For the text-containing cell, return its midpoint in (x, y) coordinate format. 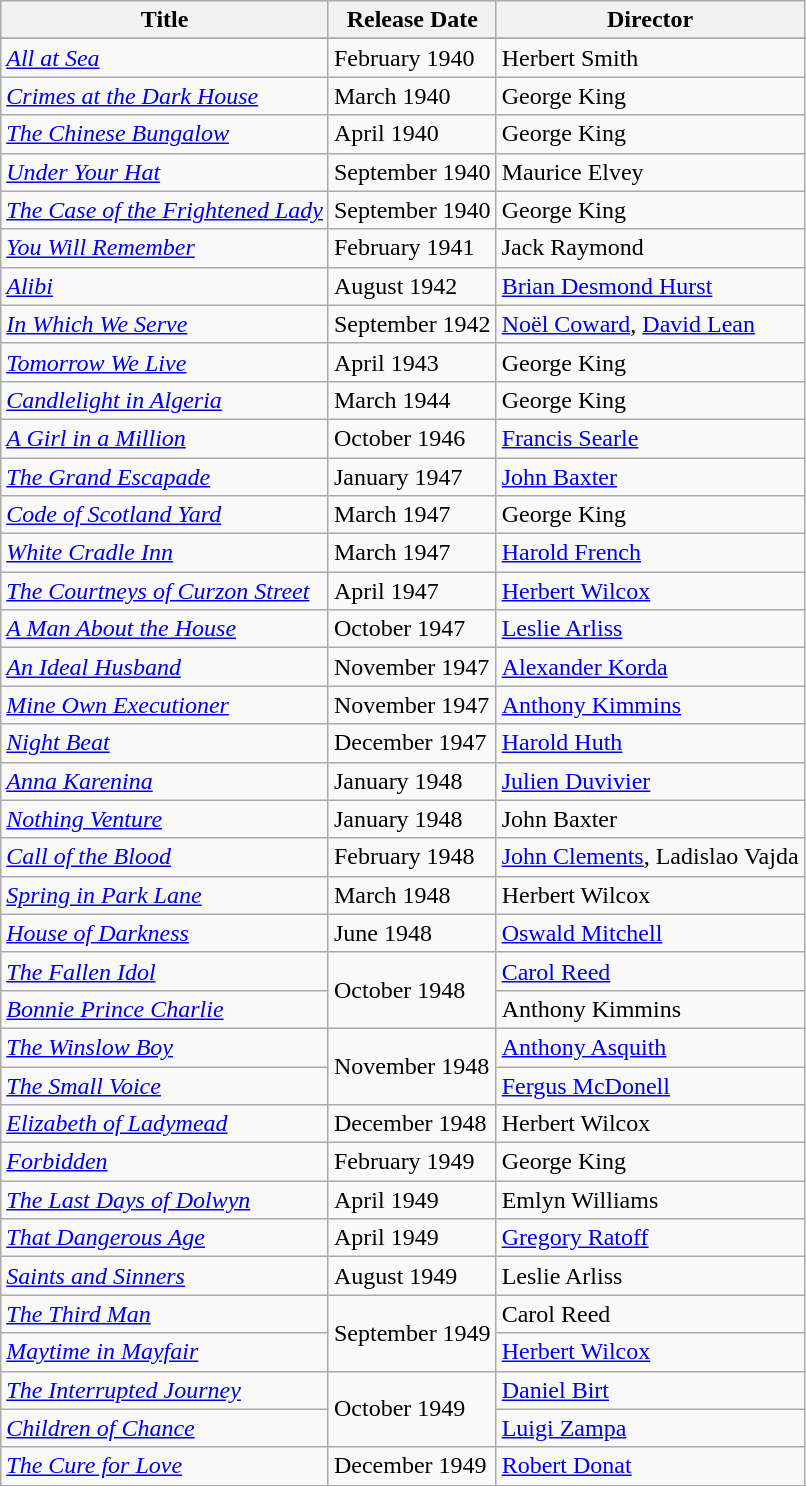
October 1946 (412, 438)
Code of Scotland Yard (165, 515)
Fergus McDonell (650, 1085)
October 1949 (412, 1409)
A Man About the House (165, 629)
The Fallen Idol (165, 971)
A Girl in a Million (165, 438)
February 1940 (412, 58)
The Interrupted Journey (165, 1390)
December 1949 (412, 1466)
December 1947 (412, 743)
Night Beat (165, 743)
The Winslow Boy (165, 1047)
Daniel Birt (650, 1390)
Maytime in Mayfair (165, 1352)
September 1942 (412, 324)
Gregory Ratoff (650, 1238)
Noël Coward, David Lean (650, 324)
October 1948 (412, 990)
The Cure for Love (165, 1466)
April 1947 (412, 591)
Alibi (165, 286)
Mine Own Executioner (165, 705)
March 1948 (412, 895)
The Chinese Bungalow (165, 134)
John Clements, Ladislao Vajda (650, 857)
All at Sea (165, 58)
Alexander Korda (650, 667)
White Cradle Inn (165, 553)
Children of Chance (165, 1428)
March 1944 (412, 400)
Oswald Mitchell (650, 933)
August 1942 (412, 286)
Candlelight in Algeria (165, 400)
Saints and Sinners (165, 1276)
House of Darkness (165, 933)
Director (650, 20)
Anna Karenina (165, 781)
The Grand Escapade (165, 477)
The Courtneys of Curzon Street (165, 591)
Title (165, 20)
Call of the Blood (165, 857)
Luigi Zampa (650, 1428)
Anthony Asquith (650, 1047)
November 1948 (412, 1066)
Forbidden (165, 1162)
April 1940 (412, 134)
Jack Raymond (650, 248)
Robert Donat (650, 1466)
The Last Days of Dolwyn (165, 1200)
April 1943 (412, 362)
That Dangerous Age (165, 1238)
June 1948 (412, 933)
August 1949 (412, 1276)
Emlyn Williams (650, 1200)
Harold Huth (650, 743)
An Ideal Husband (165, 667)
Francis Searle (650, 438)
Harold French (650, 553)
Brian Desmond Hurst (650, 286)
Julien Duvivier (650, 781)
Crimes at the Dark House (165, 96)
Herbert Smith (650, 58)
February 1949 (412, 1162)
Release Date (412, 20)
Tomorrow We Live (165, 362)
In Which We Serve (165, 324)
February 1941 (412, 248)
March 1940 (412, 96)
The Case of the Frightened Lady (165, 210)
Nothing Venture (165, 819)
You Will Remember (165, 248)
September 1949 (412, 1333)
The Third Man (165, 1314)
December 1948 (412, 1124)
January 1947 (412, 477)
Bonnie Prince Charlie (165, 1009)
February 1948 (412, 857)
Maurice Elvey (650, 172)
The Small Voice (165, 1085)
Under Your Hat (165, 172)
October 1947 (412, 629)
Elizabeth of Ladymead (165, 1124)
Spring in Park Lane (165, 895)
